Search for the cell housing the specified text and yield its (x, y) center coordinate. 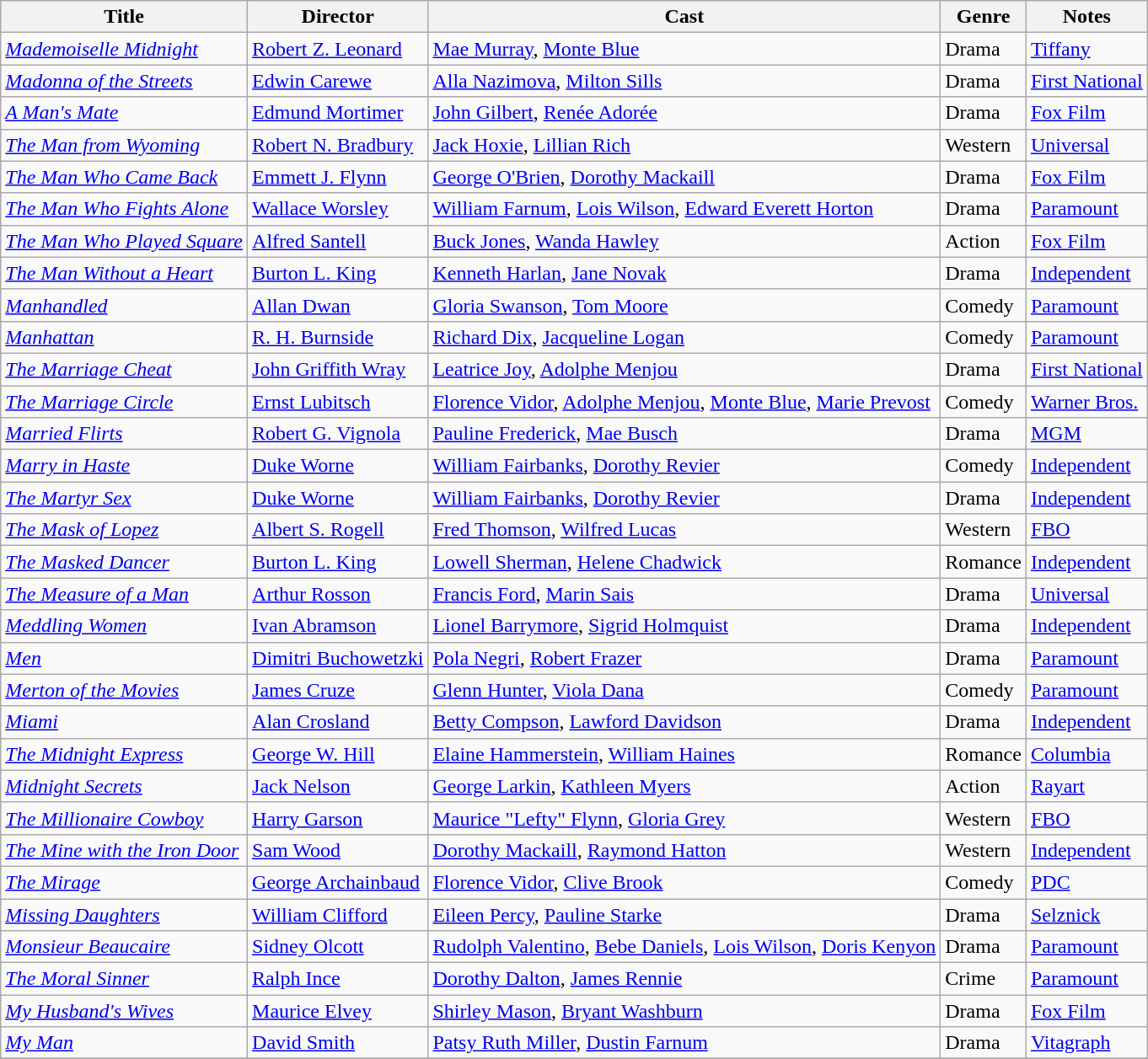
Men (125, 658)
Eileen Percy, Pauline Starke (684, 914)
George W. Hill (338, 754)
Notes (1086, 17)
The Mirage (125, 882)
Warner Bros. (1086, 402)
Allan Dwan (338, 305)
Jack Nelson (338, 786)
Pola Negri, Robert Frazer (684, 658)
Dorothy Dalton, James Rennie (684, 979)
Gloria Swanson, Tom Moore (684, 305)
Albert S. Rogell (338, 530)
Robert G. Vignola (338, 434)
Glenn Hunter, Viola Dana (684, 690)
Dimitri Buchowetzki (338, 658)
The Mask of Lopez (125, 530)
The Measure of a Man (125, 594)
Sam Wood (338, 850)
Leatrice Joy, Adolphe Menjou (684, 369)
Sidney Olcott (338, 947)
The Marriage Cheat (125, 369)
Madonna of the Streets (125, 81)
Marry in Haste (125, 466)
Missing Daughters (125, 914)
Genre (984, 17)
Merton of the Movies (125, 690)
Edwin Carewe (338, 81)
Mae Murray, Monte Blue (684, 49)
Alla Nazimova, Milton Sills (684, 81)
Richard Dix, Jacqueline Logan (684, 337)
Buck Jones, Wanda Hawley (684, 241)
R. H. Burnside (338, 337)
William Farnum, Lois Wilson, Edward Everett Horton (684, 209)
PDC (1086, 882)
Robert Z. Leonard (338, 49)
The Man Who Played Square (125, 241)
The Man Who Fights Alone (125, 209)
Title (125, 17)
Pauline Frederick, Mae Busch (684, 434)
MGM (1086, 434)
Crime (984, 979)
Alfred Santell (338, 241)
The Martyr Sex (125, 498)
Mademoiselle Midnight (125, 49)
Robert N. Bradbury (338, 145)
My Husband's Wives (125, 1011)
Florence Vidor, Clive Brook (684, 882)
Ivan Abramson (338, 626)
Emmett J. Flynn (338, 177)
The Moral Sinner (125, 979)
Monsieur Beaucaire (125, 947)
Miami (125, 722)
Married Flirts (125, 434)
Manhandled (125, 305)
Jack Hoxie, Lillian Rich (684, 145)
A Man's Mate (125, 113)
George Larkin, Kathleen Myers (684, 786)
David Smith (338, 1043)
Selznick (1086, 914)
Alan Crosland (338, 722)
James Cruze (338, 690)
Midnight Secrets (125, 786)
Lowell Sherman, Helene Chadwick (684, 562)
Rudolph Valentino, Bebe Daniels, Lois Wilson, Doris Kenyon (684, 947)
The Masked Dancer (125, 562)
Manhattan (125, 337)
Harry Garson (338, 818)
The Man from Wyoming (125, 145)
The Millionaire Cowboy (125, 818)
Fred Thomson, Wilfred Lucas (684, 530)
Dorothy Mackaill, Raymond Hatton (684, 850)
Florence Vidor, Adolphe Menjou, Monte Blue, Marie Prevost (684, 402)
Edmund Mortimer (338, 113)
Tiffany (1086, 49)
Maurice "Lefty" Flynn, Gloria Grey (684, 818)
Maurice Elvey (338, 1011)
Meddling Women (125, 626)
Wallace Worsley (338, 209)
The Midnight Express (125, 754)
Francis Ford, Marin Sais (684, 594)
Cast (684, 17)
William Clifford (338, 914)
The Man Without a Heart (125, 273)
Patsy Ruth Miller, Dustin Farnum (684, 1043)
John Griffith Wray (338, 369)
The Mine with the Iron Door (125, 850)
Betty Compson, Lawford Davidson (684, 722)
The Marriage Circle (125, 402)
Vitagraph (1086, 1043)
Ernst Lubitsch (338, 402)
Shirley Mason, Bryant Washburn (684, 1011)
Columbia (1086, 754)
Lionel Barrymore, Sigrid Holmquist (684, 626)
Kenneth Harlan, Jane Novak (684, 273)
John Gilbert, Renée Adorée (684, 113)
Elaine Hammerstein, William Haines (684, 754)
My Man (125, 1043)
Ralph Ince (338, 979)
Director (338, 17)
George O'Brien, Dorothy Mackaill (684, 177)
The Man Who Came Back (125, 177)
Arthur Rosson (338, 594)
George Archainbaud (338, 882)
Rayart (1086, 786)
